For the text-containing cell, return its midpoint in (x, y) coordinate format. 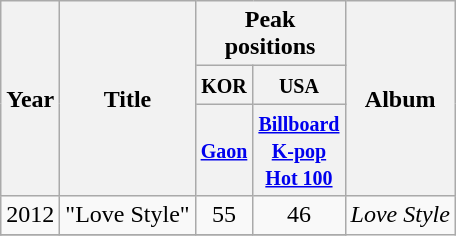
"Love Style" (128, 215)
Peak positions (270, 34)
Album (400, 98)
Gaon (224, 150)
USA (299, 85)
46 (299, 215)
55 (224, 215)
Year (30, 98)
Title (128, 98)
Love Style (400, 215)
2012 (30, 215)
Billboard K-pop Hot 100 (299, 150)
KOR (224, 85)
